Return (x, y) of the center of cell containing provided text 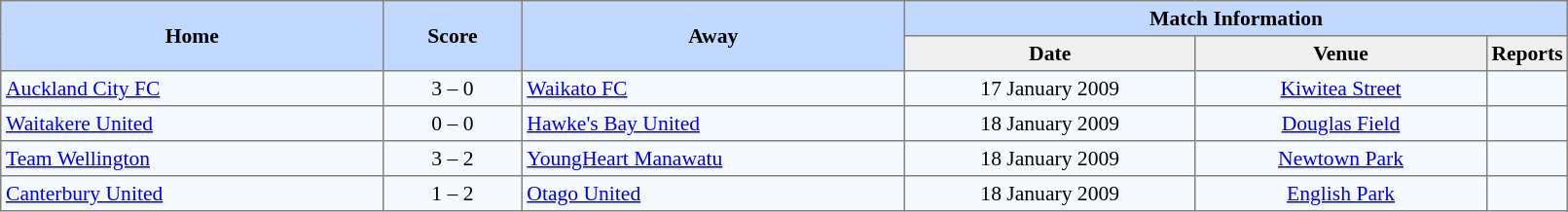
English Park (1341, 194)
Venue (1341, 53)
17 January 2009 (1049, 88)
Kiwitea Street (1341, 88)
Match Information (1236, 18)
Waikato FC (712, 88)
YoungHeart Manawatu (712, 159)
0 – 0 (453, 124)
Douglas Field (1341, 124)
1 – 2 (453, 194)
Reports (1527, 53)
Waitakere United (193, 124)
Newtown Park (1341, 159)
Canterbury United (193, 194)
Hawke's Bay United (712, 124)
Otago United (712, 194)
Away (712, 36)
Auckland City FC (193, 88)
Home (193, 36)
3 – 0 (453, 88)
Team Wellington (193, 159)
Date (1049, 53)
Score (453, 36)
3 – 2 (453, 159)
